Return the [X, Y] coordinate for the center point of the cell that contains the specified text.  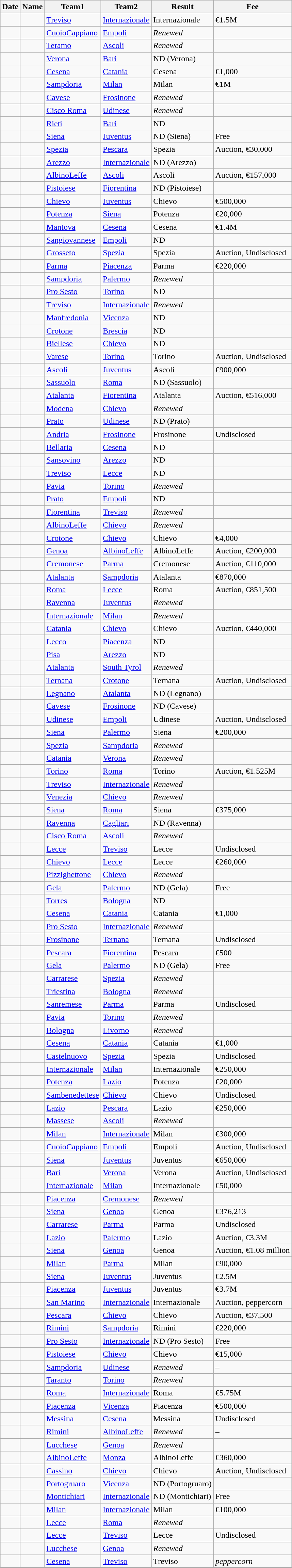
€900,000 [253, 369]
Venezia [73, 797]
€1M [253, 84]
ND (Prato) [182, 421]
Sansovino [73, 460]
Teramo [73, 46]
€5.75M [253, 1393]
Fee [253, 7]
Team2 [126, 7]
ND (Siena) [182, 136]
Biellese [73, 343]
Auction, €157,000 [253, 175]
Lecco [73, 642]
ND (Verona) [182, 59]
Auction, €440,000 [253, 629]
Pisa [73, 654]
Monza [126, 1458]
Sassuolo [73, 383]
Taranto [73, 1380]
Result [182, 7]
€90,000 [253, 1263]
Rieti [73, 123]
Andria [73, 434]
€376,213 [253, 1212]
Pizzighettone [73, 875]
Sangiovannese [73, 240]
€360,000 [253, 1458]
San Marino [73, 1302]
€2.5M [253, 1276]
Auction, €3.3M [253, 1238]
Varese [73, 356]
€870,000 [253, 577]
€300,000 [253, 1134]
Auction, €1.08 million [253, 1250]
Auction, peppercorn [253, 1302]
€1.4M [253, 227]
Manfredonia [73, 318]
Mantova [73, 227]
€375,000 [253, 810]
Team1 [73, 7]
ND (Ravenna) [182, 823]
Auction, €1.525M [253, 771]
Auction, €30,000 [253, 149]
Auction, €851,500 [253, 590]
Sanremese [73, 1004]
Cagliari [126, 823]
Portogruaro [73, 1484]
€650,000 [253, 1160]
€4,000 [253, 538]
Auction, €37,500 [253, 1315]
Triestina [73, 991]
€15,000 [253, 1354]
Livorno [126, 1030]
Name [33, 7]
ND (Montichiari) [182, 1497]
Cassino [73, 1471]
Auction, €516,000 [253, 395]
South Tyrol [126, 667]
ND (Portogruaro) [182, 1484]
Grosseto [73, 253]
ND (Arezzo) [182, 162]
Sambenedettese [73, 1095]
€500 [253, 952]
Auction, €110,000 [253, 564]
€260,000 [253, 862]
Legnano [73, 693]
Auction, €200,000 [253, 551]
Massese [73, 1121]
Bellaria [73, 447]
ND (Cavese) [182, 706]
ND (Sassuolo) [182, 383]
Torres [73, 901]
ND (Pro Sesto) [182, 1341]
Montichiari [73, 1497]
Date [10, 7]
ND (Legnano) [182, 693]
€1.5M [253, 20]
Modena [73, 408]
Castelnuovo [73, 1056]
€50,000 [253, 1185]
€100,000 [253, 1509]
ND (Pistoiese) [182, 188]
€3.7M [253, 1289]
Brescia [126, 330]
peppercorn [253, 1561]
€200,000 [253, 732]
